Search for the cell housing the specified text and yield its [x, y] center coordinate. 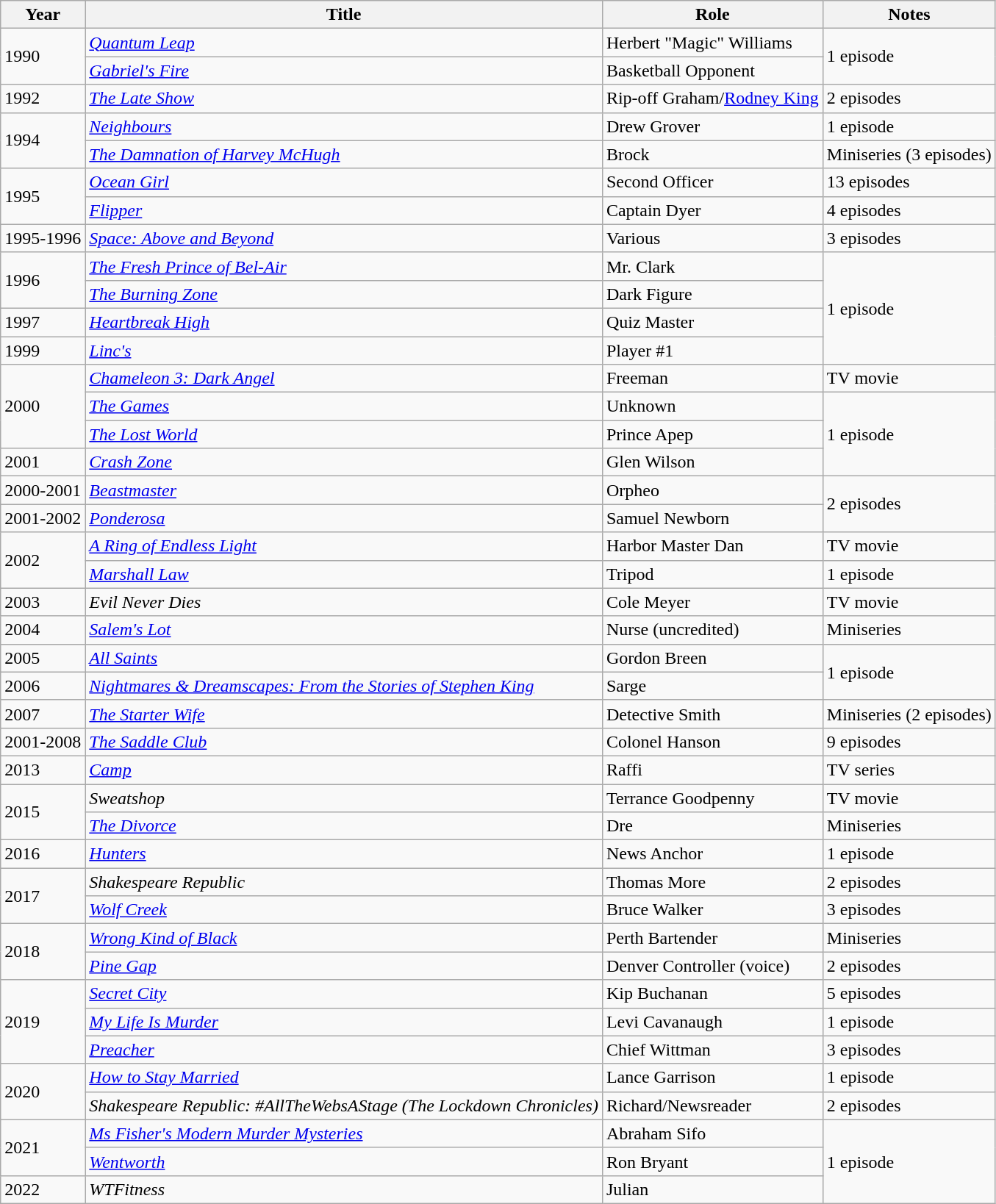
Terrance Goodpenny [712, 798]
Salem's Lot [344, 630]
Chameleon 3: Dark Angel [344, 379]
Samuel Newborn [712, 518]
News Anchor [712, 854]
Perth Bartender [712, 938]
The Games [344, 406]
WTFitness [344, 1189]
2015 [43, 811]
1999 [43, 351]
2018 [43, 952]
Shakespeare Republic: #AllTheWebsAStage (The Lockdown Chronicles) [344, 1106]
Denver Controller (voice) [712, 966]
Levi Cavanaugh [712, 1022]
Harbor Master Dan [712, 546]
Chief Wittman [712, 1050]
1990 [43, 57]
1992 [43, 98]
2000-2001 [43, 490]
2002 [43, 560]
Quiz Master [712, 322]
2005 [43, 658]
2001-2008 [43, 742]
Space: Above and Beyond [344, 238]
Detective Smith [712, 714]
Miniseries (2 episodes) [909, 714]
TV series [909, 770]
Glen Wilson [712, 462]
Freeman [712, 379]
Tripod [712, 574]
A Ring of Endless Light [344, 546]
The Burning Zone [344, 294]
Pine Gap [344, 966]
Role [712, 15]
Gordon Breen [712, 658]
Camp [344, 770]
Sarge [712, 686]
Hunters [344, 854]
Nurse (uncredited) [712, 630]
Bruce Walker [712, 910]
1994 [43, 140]
2007 [43, 714]
Second Officer [712, 182]
Shakespeare Republic [344, 882]
Basketball Opponent [712, 71]
2001-2002 [43, 518]
Prince Apep [712, 434]
Richard/Newsreader [712, 1106]
1996 [43, 280]
2001 [43, 462]
Colonel Hanson [712, 742]
Dre [712, 826]
Kip Buchanan [712, 994]
Preacher [344, 1050]
2019 [43, 1022]
5 episodes [909, 994]
The Starter Wife [344, 714]
The Fresh Prince of Bel-Air [344, 266]
Neighbours [344, 126]
2013 [43, 770]
2017 [43, 896]
1995-1996 [43, 238]
The Lost World [344, 434]
Mr. Clark [712, 266]
Wolf Creek [344, 910]
Various [712, 238]
Linc's [344, 351]
Nightmares & Dreamscapes: From the Stories of Stephen King [344, 686]
Raffi [712, 770]
The Late Show [344, 98]
Rip-off Graham/Rodney King [712, 98]
Player #1 [712, 351]
Dark Figure [712, 294]
Drew Grover [712, 126]
Ocean Girl [344, 182]
13 episodes [909, 182]
4 episodes [909, 210]
Thomas More [712, 882]
2021 [43, 1147]
All Saints [344, 658]
Beastmaster [344, 490]
How to Stay Married [344, 1078]
Notes [909, 15]
Gabriel's Fire [344, 71]
2000 [43, 406]
Captain Dyer [712, 210]
Miniseries (3 episodes) [909, 154]
My Life Is Murder [344, 1022]
Crash Zone [344, 462]
The Divorce [344, 826]
Heartbreak High [344, 322]
2020 [43, 1092]
Orpheo [712, 490]
Julian [712, 1189]
9 episodes [909, 742]
Evil Never Dies [344, 602]
Marshall Law [344, 574]
The Saddle Club [344, 742]
Title [344, 15]
Cole Meyer [712, 602]
Year [43, 15]
Flipper [344, 210]
Wentworth [344, 1161]
2006 [43, 686]
Quantum Leap [344, 43]
1995 [43, 196]
Unknown [712, 406]
Secret City [344, 994]
Ron Bryant [712, 1161]
Sweatshop [344, 798]
The Damnation of Harvey McHugh [344, 154]
2003 [43, 602]
Ponderosa [344, 518]
Brock [712, 154]
Wrong Kind of Black [344, 938]
2004 [43, 630]
Abraham Sifo [712, 1133]
Lance Garrison [712, 1078]
Herbert "Magic" Williams [712, 43]
2016 [43, 854]
1997 [43, 322]
2022 [43, 1189]
Ms Fisher's Modern Murder Mysteries [344, 1133]
